For the text-containing cell, return its midpoint in (x, y) coordinate format. 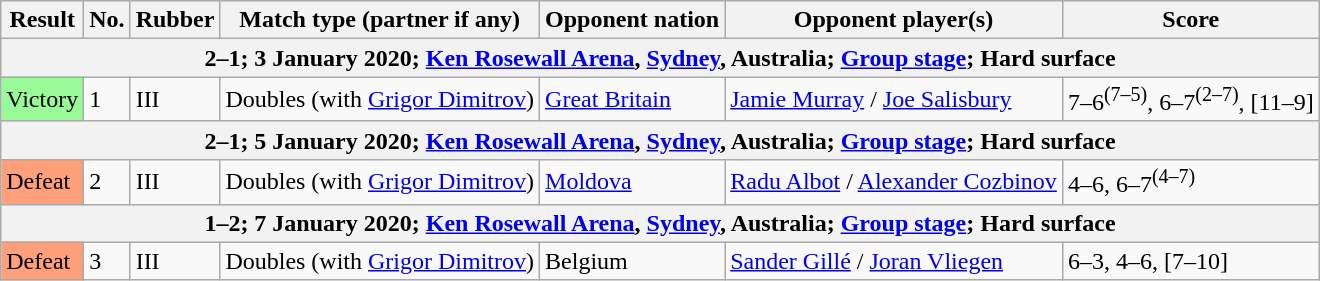
Radu Albot / Alexander Cozbinov (894, 182)
3 (107, 261)
7–6(7–5), 6–7(2–7), [11–9] (1190, 100)
1–2; 7 January 2020; Ken Rosewall Arena, Sydney, Australia; Group stage; Hard surface (660, 223)
2–1; 5 January 2020; Ken Rosewall Arena, Sydney, Australia; Group stage; Hard surface (660, 140)
Belgium (632, 261)
Score (1190, 20)
Jamie Murray / Joe Salisbury (894, 100)
Opponent nation (632, 20)
2–1; 3 January 2020; Ken Rosewall Arena, Sydney, Australia; Group stage; Hard surface (660, 58)
Great Britain (632, 100)
4–6, 6–7(4–7) (1190, 182)
6–3, 4–6, [7–10] (1190, 261)
Match type (partner if any) (380, 20)
Rubber (175, 20)
2 (107, 182)
No. (107, 20)
Result (42, 20)
Sander Gillé / Joran Vliegen (894, 261)
Moldova (632, 182)
Victory (42, 100)
Opponent player(s) (894, 20)
1 (107, 100)
